Provide the (X, Y) coordinate of the cell's center where the given text is located.  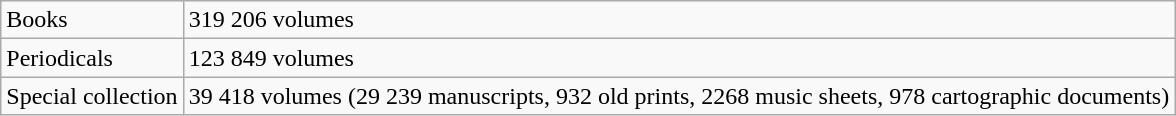
319 206 volumes (679, 20)
Periodicals (92, 58)
Books (92, 20)
39 418 volumes (29 239 manuscripts, 932 old prints, 2268 music sheets, 978 cartographic documents) (679, 96)
Special collection (92, 96)
123 849 volumes (679, 58)
